Capture the cell that displays the provided text and extract its (x, y) central coordinate. 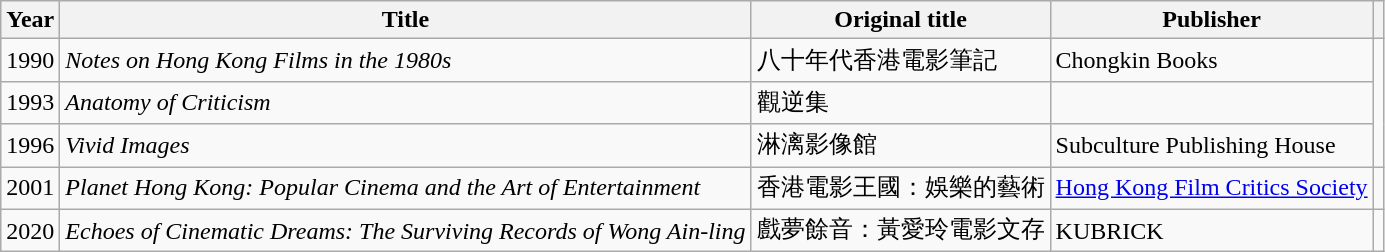
Anatomy of Criticism (406, 102)
觀逆集 (900, 102)
2020 (30, 230)
Original title (900, 20)
Chongkin Books (1212, 60)
2001 (30, 188)
1993 (30, 102)
Hong Kong Film Critics Society (1212, 188)
KUBRICK (1212, 230)
Publisher (1212, 20)
淋漓影像館 (900, 146)
Year (30, 20)
1996 (30, 146)
Planet Hong Kong: Popular Cinema and the Art of Entertainment (406, 188)
香港電影王國：娛樂的藝術 (900, 188)
Vivid Images (406, 146)
戲夢餘音：黃愛玲電影文存 (900, 230)
Echoes of Cinematic Dreams: The Surviving Records of Wong Ain-ling (406, 230)
Subculture Publishing House (1212, 146)
八十年代香港電影筆記 (900, 60)
Notes on Hong Kong Films in the 1980s (406, 60)
1990 (30, 60)
Title (406, 20)
